From the cell containing the given text, extract its center point as [X, Y] coordinate. 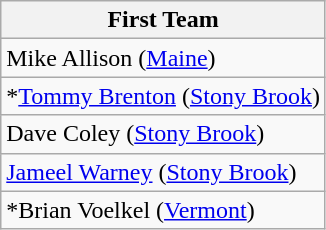
*Tommy Brenton (Stony Brook) [164, 96]
Mike Allison (Maine) [164, 58]
Jameel Warney (Stony Brook) [164, 172]
Dave Coley (Stony Brook) [164, 134]
First Team [164, 20]
*Brian Voelkel (Vermont) [164, 210]
